From the cell containing the given text, extract its center point as (x, y) coordinate. 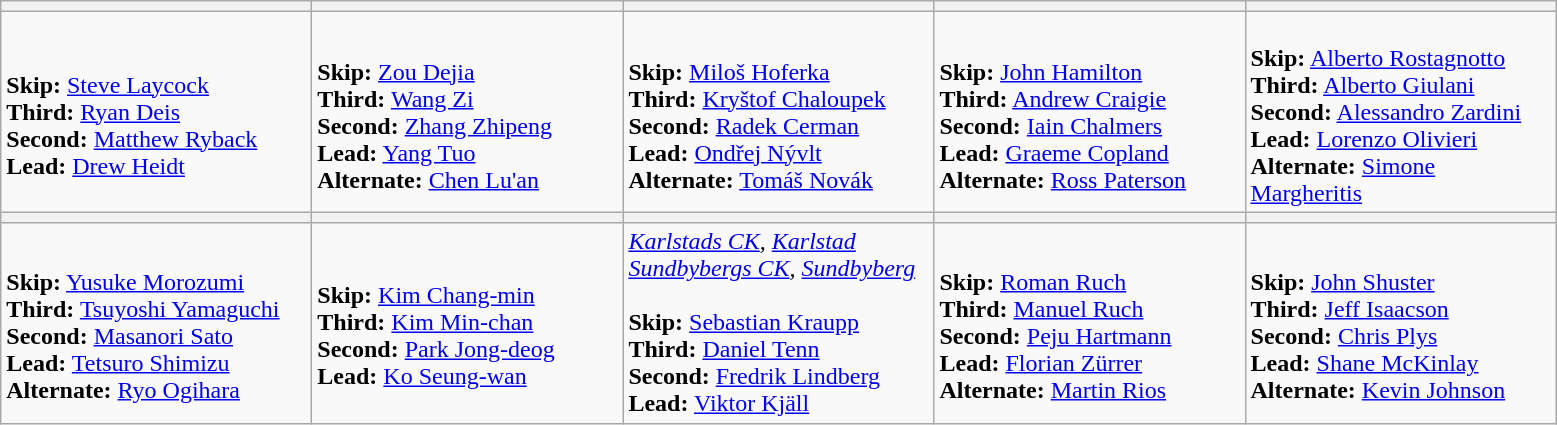
Skip: Miloš Hoferka Third: Kryštof Chaloupek Second: Radek Cerman Lead: Ondřej Nývlt Alternate: Tomáš Novák (778, 112)
Skip: John Hamilton Third: Andrew Craigie Second: Iain Chalmers Lead: Graeme Copland Alternate: Ross Paterson (1090, 112)
Karlstads CK, KarlstadSundbybergs CK, SundbybergSkip: Sebastian Kraupp Third: Daniel Tenn Second: Fredrik Lindberg Lead: Viktor Kjäll (778, 323)
Skip: John Shuster Third: Jeff Isaacson Second: Chris Plys Lead: Shane McKinlay Alternate: Kevin Johnson (1400, 323)
Skip: Yusuke Morozumi Third: Tsuyoshi Yamaguchi Second: Masanori Sato Lead: Tetsuro Shimizu Alternate: Ryo Ogihara (156, 323)
Skip: Zou Dejia Third: Wang Zi Second: Zhang Zhipeng Lead: Yang Tuo Alternate: Chen Lu'an (468, 112)
Skip: Steve Laycock Third: Ryan Deis Second: Matthew Ryback Lead: Drew Heidt (156, 112)
Skip: Alberto Rostagnotto Third: Alberto Giulani Second: Alessandro Zardini Lead: Lorenzo Olivieri Alternate: Simone Margheritis (1400, 112)
Skip: Roman Ruch Third: Manuel Ruch Second: Peju Hartmann Lead: Florian Zürrer Alternate: Martin Rios (1090, 323)
Skip: Kim Chang-min Third: Kim Min-chan Second: Park Jong-deog Lead: Ko Seung-wan (468, 323)
